Scan for the cell matching the given text and deliver its (x, y) coordinate at center. 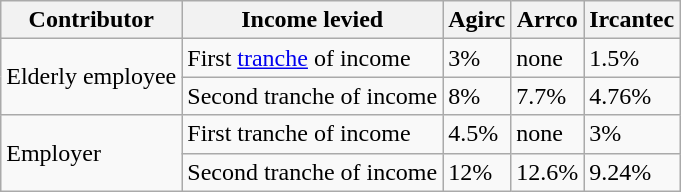
7.7% (548, 96)
12.6% (548, 172)
9.24% (632, 172)
Elderly employee (92, 77)
Arrco (548, 20)
Income levied (312, 20)
Agirc (477, 20)
1.5% (632, 58)
4.5% (477, 134)
12% (477, 172)
Contributor (92, 20)
8% (477, 96)
Ircantec (632, 20)
4.76% (632, 96)
Employer (92, 153)
